Pinpoint the cell where the given text exists, returning its [x, y] midpoint coordinate. 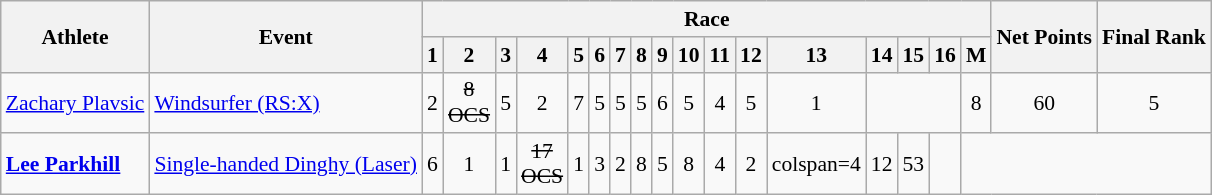
8OCS [469, 102]
Final Rank [1154, 36]
Zachary Plavsic [76, 102]
9 [662, 55]
10 [689, 55]
15 [914, 55]
11 [720, 55]
Net Points [1044, 36]
13 [816, 55]
Single-handed Dinghy (Laser) [286, 164]
53 [914, 164]
60 [1044, 102]
Event [286, 36]
Windsurfer (RS:X) [286, 102]
14 [882, 55]
17 OCS [542, 164]
Race [706, 19]
16 [945, 55]
M [976, 55]
Lee Parkhill [76, 164]
Athlete [76, 36]
colspan=4 [816, 164]
